Find where the given text appears and provide that cell's center as [X, Y] coordinate. 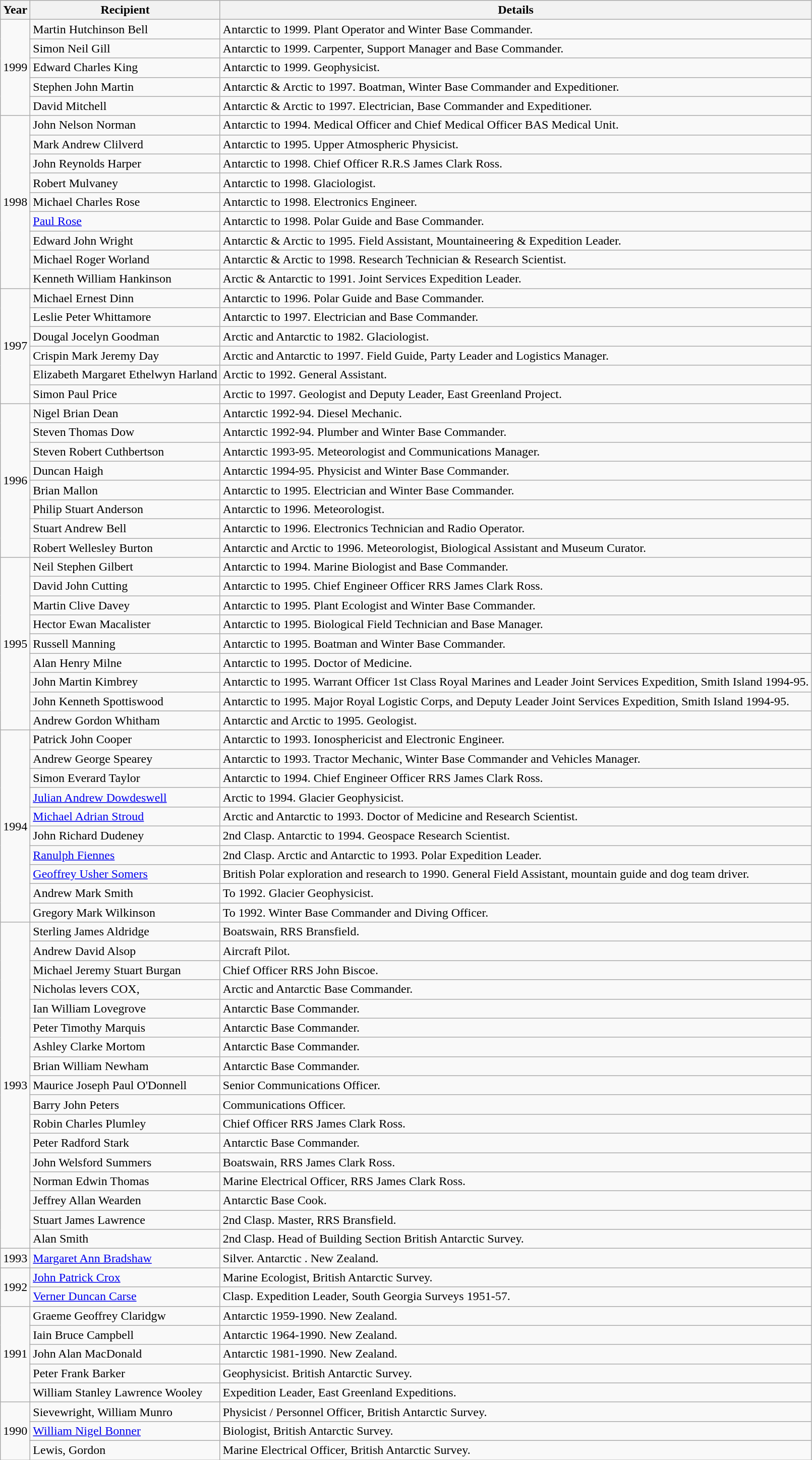
Antarctic to 1999. Plant Operator and Winter Base Commander. [515, 29]
Chief Officer RRS James Clark Ross. [515, 1124]
Paul Rose [125, 221]
Sterling James Aldridge [125, 932]
1994 [15, 826]
Jeffrey Allan Wearden [125, 1201]
Antarctic to 1998. Chief Officer R.R.S James Clark Ross. [515, 163]
Nigel Brian Dean [125, 413]
John Alan MacDonald [125, 1354]
Antarctic 1959-1990. New Zealand. [515, 1316]
John Reynolds Harper [125, 163]
David John Cutting [125, 586]
Antarctic to 1999. Carpenter, Support Manager and Base Commander. [515, 48]
Neil Stephen Gilbert [125, 567]
Arctic and Antarctic to 1997. Field Guide, Party Leader and Logistics Manager. [515, 356]
Andrew David Alsop [125, 951]
Martin Hutchinson Bell [125, 29]
Peter Frank Barker [125, 1373]
Antarctic to 1994. Marine Biologist and Base Commander. [515, 567]
Duncan Haigh [125, 471]
Michael Roger Worland [125, 260]
Antarctic to 1995. Boatman and Winter Base Commander. [515, 644]
Antarctic to 1995. Upper Atmospheric Physicist. [515, 144]
John Martin Kimbrey [125, 682]
Iain Bruce Campbell [125, 1335]
Philip Stuart Anderson [125, 509]
Barry John Peters [125, 1104]
Arctic and Antarctic to 1982. Glaciologist. [515, 336]
Leslie Peter Whittamore [125, 317]
Robin Charles Plumley [125, 1124]
Maurice Joseph Paul O'Donnell [125, 1085]
Geoffrey Usher Somers [125, 874]
Norman Edwin Thomas [125, 1182]
Michael Ernest Dinn [125, 298]
Stuart Andrew Bell [125, 528]
Antarctic to 1996. Polar Guide and Base Commander. [515, 298]
Mark Andrew Clilverd [125, 144]
Silver. Antarctic . New Zealand. [515, 1258]
John Patrick Crox [125, 1277]
2nd Clasp. Head of Building Section British Antarctic Survey. [515, 1239]
2nd Clasp. Master, RRS Bransfield. [515, 1220]
2nd Clasp. Arctic and Antarctic to 1993. Polar Expedition Leader. [515, 855]
Peter Radford Stark [125, 1143]
Russell Manning [125, 644]
Physicist / Personnel Officer, British Antarctic Survey. [515, 1412]
Antarctic & Arctic to 1997. Electrician, Base Commander and Expeditioner. [515, 106]
To 1992. Winter Base Commander and Diving Officer. [515, 913]
Recipient [125, 10]
Simon Everard Taylor [125, 778]
Edward Charles King [125, 68]
Antarctic to 1995. Doctor of Medicine. [515, 663]
Michael Adrian Stroud [125, 816]
Antarctic to 1998. Electronics Engineer. [515, 202]
Marine Ecologist, British Antarctic Survey. [515, 1277]
Biologist, British Antarctic Survey. [515, 1431]
Geophysicist. British Antarctic Survey. [515, 1373]
Dougal Jocelyn Goodman [125, 336]
Marine Electrical Officer, British Antarctic Survey. [515, 1450]
Brian William Newham [125, 1066]
Arctic to 1992. General Assistant. [515, 375]
Antarctic & Arctic to 1995. Field Assistant, Mountaineering & Expedition Leader. [515, 241]
John Welsford Summers [125, 1162]
Brian Mallon [125, 490]
1990 [15, 1431]
Nicholas levers COX, [125, 989]
Stuart James Lawrence [125, 1220]
Antarctic to 1999. Geophysicist. [515, 68]
David Mitchell [125, 106]
John Nelson Norman [125, 125]
John Kenneth Spottiswood [125, 701]
Antarctic to 1995. Warrant Officer 1st Class Royal Marines and Leader Joint Services Expedition, Smith Island 1994-95. [515, 682]
1998 [15, 202]
Lewis, Gordon [125, 1450]
Antarctic to 1995. Plant Ecologist and Winter Base Commander. [515, 605]
Ranulph Fiennes [125, 855]
Stephen John Martin [125, 87]
Antarctic and Arctic to 1996. Meteorologist, Biological Assistant and Museum Curator. [515, 547]
Andrew Mark Smith [125, 893]
Andrew Gordon Whitham [125, 720]
Robert Mulvaney [125, 183]
Antarctic to 1994. Chief Engineer Officer RRS James Clark Ross. [515, 778]
Antarctic to 1997. Electrician and Base Commander. [515, 317]
Alan Henry Milne [125, 663]
Aircraft Pilot. [515, 951]
Michael Charles Rose [125, 202]
Antarctic to 1995. Major Royal Logistic Corps, and Deputy Leader Joint Services Expedition, Smith Island 1994-95. [515, 701]
William Nigel Bonner [125, 1431]
To 1992. Glacier Geophysicist. [515, 893]
1995 [15, 644]
Alan Smith [125, 1239]
Antarctic and Arctic to 1995. Geologist. [515, 720]
1991 [15, 1354]
Simon Paul Price [125, 394]
Communications Officer. [515, 1104]
Margaret Ann Bradshaw [125, 1258]
Antarctic to 1998. Glaciologist. [515, 183]
Antarctic 1981-1990. New Zealand. [515, 1354]
Senior Communications Officer. [515, 1085]
Antarctic 1994-95. Physicist and Winter Base Commander. [515, 471]
Antarctic 1964-1990. New Zealand. [515, 1335]
Julian Andrew Dowdeswell [125, 797]
Patrick John Cooper [125, 740]
Antarctic to 1994. Medical Officer and Chief Medical Officer BAS Medical Unit. [515, 125]
Arctic and Antarctic Base Commander. [515, 989]
Arctic & Antarctic to 1991. Joint Services Expedition Leader. [515, 279]
Arctic to 1997. Geologist and Deputy Leader, East Greenland Project. [515, 394]
Gregory Mark Wilkinson [125, 913]
Arctic and Antarctic to 1993. Doctor of Medicine and Research Scientist. [515, 816]
Antarctic Base Cook. [515, 1201]
Edward John Wright [125, 241]
Crispin Mark Jeremy Day [125, 356]
Martin Clive Davey [125, 605]
Antarctic to 1995. Chief Engineer Officer RRS James Clark Ross. [515, 586]
John Richard Dudeney [125, 835]
Simon Neil Gill [125, 48]
Antarctic to 1998. Polar Guide and Base Commander. [515, 221]
1992 [15, 1287]
1997 [15, 346]
Antarctic 1992-94. Diesel Mechanic. [515, 413]
Antarctic & Arctic to 1997. Boatman, Winter Base Commander and Expeditioner. [515, 87]
Andrew George Spearey [125, 759]
Robert Wellesley Burton [125, 547]
Steven Thomas Dow [125, 432]
2nd Clasp. Antarctic to 1994. Geospace Research Scientist. [515, 835]
Michael Jeremy Stuart Burgan [125, 970]
Antarctic & Arctic to 1998. Research Technician & Research Scientist. [515, 260]
Graeme Geoffrey Claridgw [125, 1316]
Peter Timothy Marquis [125, 1028]
Details [515, 10]
William Stanley Lawrence Wooley [125, 1392]
Antarctic to 1993. Ionosphericist and Electronic Engineer. [515, 740]
Antarctic 1993-95. Meteorologist and Communications Manager. [515, 452]
Marine Electrical Officer, RRS James Clark Ross. [515, 1182]
Boatswain, RRS Bransfield. [515, 932]
Kenneth William Hankinson [125, 279]
Arctic to 1994. Glacier Geophysicist. [515, 797]
Elizabeth Margaret Ethelwyn Harland [125, 375]
Boatswain, RRS James Clark Ross. [515, 1162]
Expedition Leader, East Greenland Expeditions. [515, 1392]
Steven Robert Cuthbertson [125, 452]
Antarctic to 1995. Biological Field Technician and Base Manager. [515, 625]
Antarctic to 1996. Meteorologist. [515, 509]
1996 [15, 480]
Year [15, 10]
Chief Officer RRS John Biscoe. [515, 970]
Hector Ewan Macalister [125, 625]
Ashley Clarke Mortom [125, 1047]
British Polar exploration and research to 1990. General Field Assistant, mountain guide and dog team driver. [515, 874]
Clasp. Expedition Leader, South Georgia Surveys 1951-57. [515, 1297]
Antarctic to 1993. Tractor Mechanic, Winter Base Commander and Vehicles Manager. [515, 759]
1999 [15, 68]
Antarctic 1992-94. Plumber and Winter Base Commander. [515, 432]
Ian William Lovegrove [125, 1008]
Antarctic to 1995. Electrician and Winter Base Commander. [515, 490]
Sievewright, William Munro [125, 1412]
Verner Duncan Carse [125, 1297]
Antarctic to 1996. Electronics Technician and Radio Operator. [515, 528]
